Provide the [x, y] coordinate of the cell's center where the given text is located.  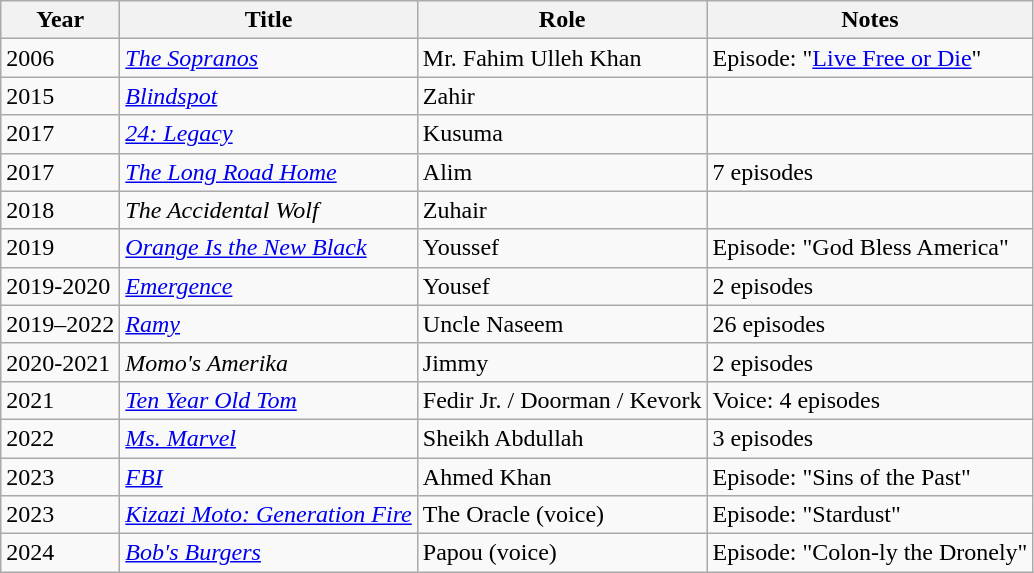
Bob's Burgers [268, 553]
Ten Year Old Tom [268, 400]
Episode: "God Bless America" [870, 248]
Jimmy [562, 362]
Fedir Jr. / Doorman / Kevork [562, 400]
Episode: "Sins of the Past" [870, 477]
Episode: "Stardust" [870, 515]
Yousef [562, 286]
The Accidental Wolf [268, 210]
2021 [60, 400]
2018 [60, 210]
Papou (voice) [562, 553]
FBI [268, 477]
2019-2020 [60, 286]
2022 [60, 438]
Alim [562, 172]
Blindspot [268, 96]
Uncle Naseem [562, 324]
7 episodes [870, 172]
Momo's Amerika [268, 362]
Episode: "Live Free or Die" [870, 58]
Ms. Marvel [268, 438]
The Long Road Home [268, 172]
2019 [60, 248]
Ahmed Khan [562, 477]
26 episodes [870, 324]
Zahir [562, 96]
2006 [60, 58]
2020-2021 [60, 362]
Mr. Fahim Ulleh Khan [562, 58]
Youssef [562, 248]
Notes [870, 20]
2015 [60, 96]
Episode: "Colon-ly the Dronely" [870, 553]
The Oracle (voice) [562, 515]
Orange Is the New Black [268, 248]
2019–2022 [60, 324]
Kusuma [562, 134]
Kizazi Moto: Generation Fire [268, 515]
3 episodes [870, 438]
Ramy [268, 324]
2024 [60, 553]
Title [268, 20]
Emergence [268, 286]
Role [562, 20]
Year [60, 20]
24: Legacy [268, 134]
Zuhair [562, 210]
Voice: 4 episodes [870, 400]
The Sopranos [268, 58]
Sheikh Abdullah [562, 438]
